Return the [X, Y] coordinate for the center point of the cell that contains the specified text.  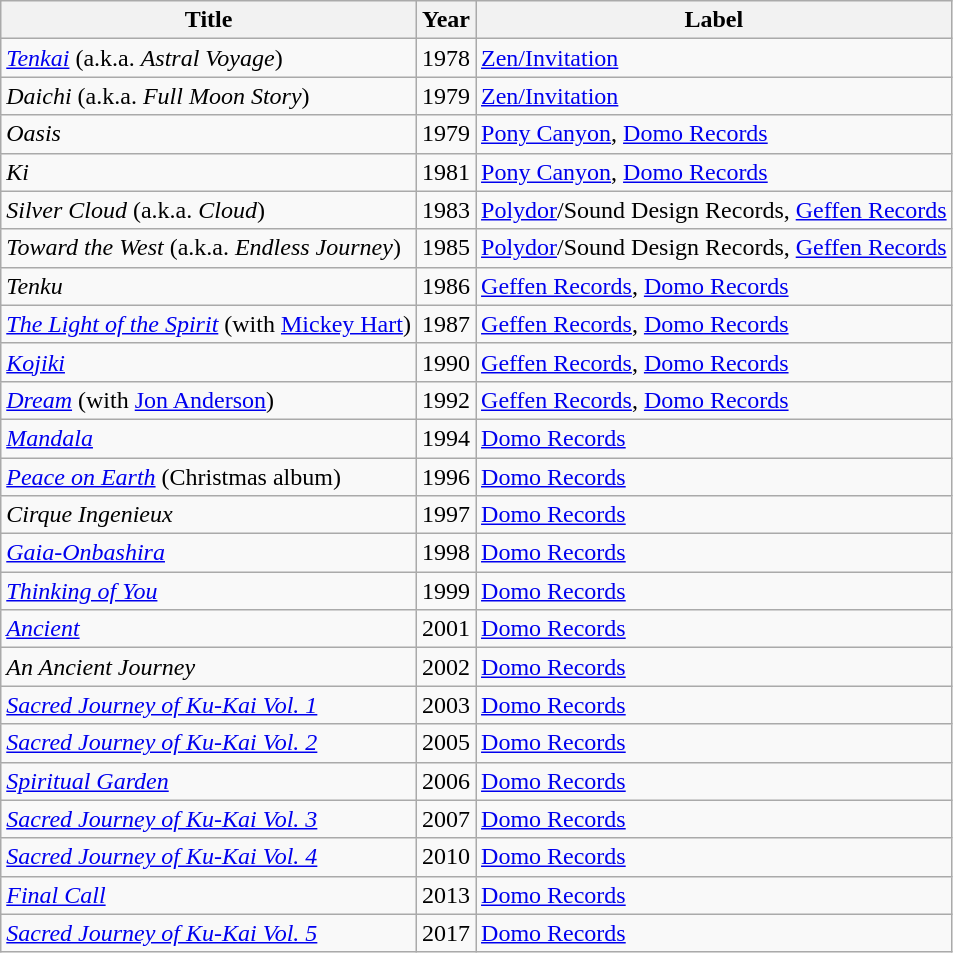
1996 [446, 477]
Kojiki [209, 362]
Label [714, 20]
2002 [446, 667]
1994 [446, 438]
Sacred Journey of Ku-Kai Vol. 5 [209, 933]
Mandala [209, 438]
Thinking of You [209, 591]
1983 [446, 210]
1978 [446, 58]
Final Call [209, 895]
1997 [446, 515]
Daichi (a.k.a. Full Moon Story) [209, 96]
Gaia-Onbashira [209, 553]
Tenku [209, 286]
1986 [446, 286]
Cirque Ingenieux [209, 515]
Ki [209, 172]
2013 [446, 895]
1990 [446, 362]
2005 [446, 743]
Dream (with Jon Anderson) [209, 400]
2010 [446, 857]
2006 [446, 781]
The Light of the Spirit (with Mickey Hart) [209, 324]
2007 [446, 819]
1998 [446, 553]
Silver Cloud (a.k.a. Cloud) [209, 210]
Sacred Journey of Ku-Kai Vol. 1 [209, 705]
1992 [446, 400]
2001 [446, 629]
1999 [446, 591]
Toward the West (a.k.a. Endless Journey) [209, 248]
2003 [446, 705]
Sacred Journey of Ku-Kai Vol. 4 [209, 857]
Sacred Journey of Ku-Kai Vol. 3 [209, 819]
Sacred Journey of Ku-Kai Vol. 2 [209, 743]
2017 [446, 933]
An Ancient Journey [209, 667]
1987 [446, 324]
Spiritual Garden [209, 781]
1981 [446, 172]
1985 [446, 248]
Oasis [209, 134]
Year [446, 20]
Title [209, 20]
Tenkai (a.k.a. Astral Voyage) [209, 58]
Ancient [209, 629]
Peace on Earth (Christmas album) [209, 477]
